Output the [x, y] coordinate of the center of the cell containing the given text.  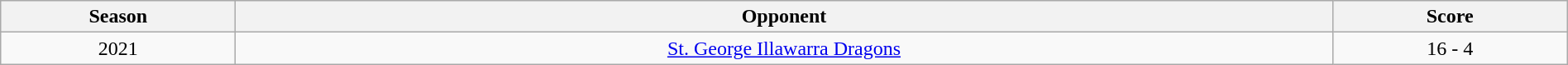
St. George Illawarra Dragons [784, 48]
Opponent [784, 17]
16 - 4 [1450, 48]
2021 [118, 48]
Season [118, 17]
Score [1450, 17]
